Scan for the cell matching the given text and deliver its [x, y] coordinate at center. 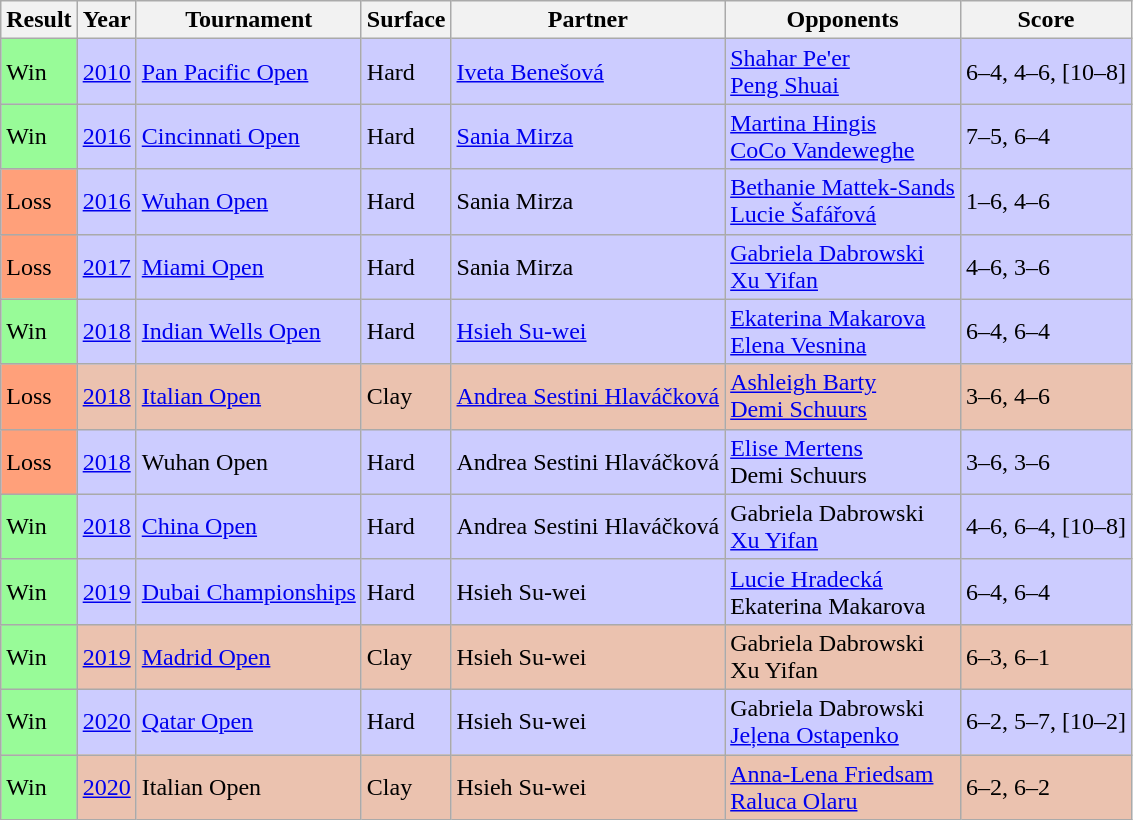
Score [1046, 20]
Madrid Open [248, 656]
3–6, 3–6 [1046, 462]
2017 [106, 266]
Dubai Championships [248, 592]
Qatar Open [248, 722]
Martina Hingis CoCo Vandeweghe [843, 136]
3–6, 4–6 [1046, 396]
Ekaterina Makarova Elena Vesnina [843, 332]
Iveta Benešová [588, 72]
2010 [106, 72]
Lucie Hradecká Ekaterina Makarova [843, 592]
6–4, 4–6, [10–8] [1046, 72]
6–3, 6–1 [1046, 656]
1–6, 4–6 [1046, 202]
Elise Mertens Demi Schuurs [843, 462]
6–2, 6–2 [1046, 786]
Anna-Lena Friedsam Raluca Olaru [843, 786]
China Open [248, 526]
Shahar Pe'er Peng Shuai [843, 72]
Surface [406, 20]
Cincinnati Open [248, 136]
Tournament [248, 20]
Ashleigh Barty Demi Schuurs [843, 396]
Bethanie Mattek-Sands Lucie Šafářová [843, 202]
4–6, 3–6 [1046, 266]
Gabriela Dabrowski Jeļena Ostapenko [843, 722]
Year [106, 20]
Miami Open [248, 266]
Pan Pacific Open [248, 72]
Indian Wells Open [248, 332]
4–6, 6–4, [10–8] [1046, 526]
Result [39, 20]
6–2, 5–7, [10–2] [1046, 722]
Partner [588, 20]
7–5, 6–4 [1046, 136]
Opponents [843, 20]
